Locate the cell with the specified text and output its [X, Y] center coordinate. 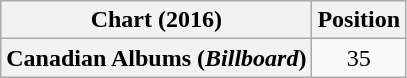
Position [359, 20]
35 [359, 58]
Chart (2016) [156, 20]
Canadian Albums (Billboard) [156, 58]
